Pinpoint the cell where the given text exists, returning its [x, y] midpoint coordinate. 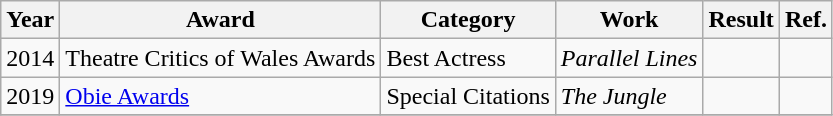
The Jungle [629, 96]
Category [468, 20]
2019 [30, 96]
Special Citations [468, 96]
Obie Awards [220, 96]
Award [220, 20]
Theatre Critics of Wales Awards [220, 58]
Year [30, 20]
Ref. [806, 20]
2014 [30, 58]
Best Actress [468, 58]
Parallel Lines [629, 58]
Result [741, 20]
Work [629, 20]
